Extract the (X, Y) coordinate from the center of the cell holding the provided text.  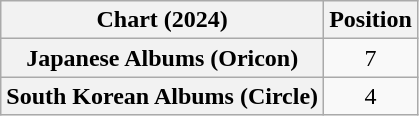
7 (371, 58)
South Korean Albums (Circle) (162, 96)
Chart (2024) (162, 20)
4 (371, 96)
Japanese Albums (Oricon) (162, 58)
Position (371, 20)
